Detect which cell encompasses the target text, then output its (x, y) center coordinate. 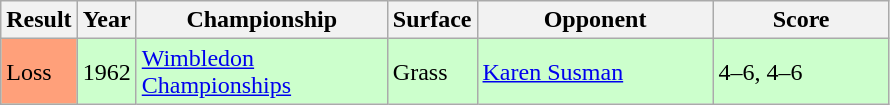
Surface (432, 20)
Wimbledon Championships (262, 72)
Karen Susman (595, 72)
1962 (106, 72)
Score (801, 20)
4–6, 4–6 (801, 72)
Result (39, 20)
Championship (262, 20)
Grass (432, 72)
Loss (39, 72)
Year (106, 20)
Opponent (595, 20)
